Capture the cell that displays the provided text and extract its (X, Y) central coordinate. 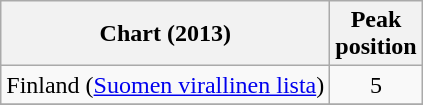
Chart (2013) (166, 34)
Peakposition (376, 34)
5 (376, 85)
Finland (Suomen virallinen lista) (166, 85)
